Scan for the cell matching the given text and deliver its (x, y) coordinate at center. 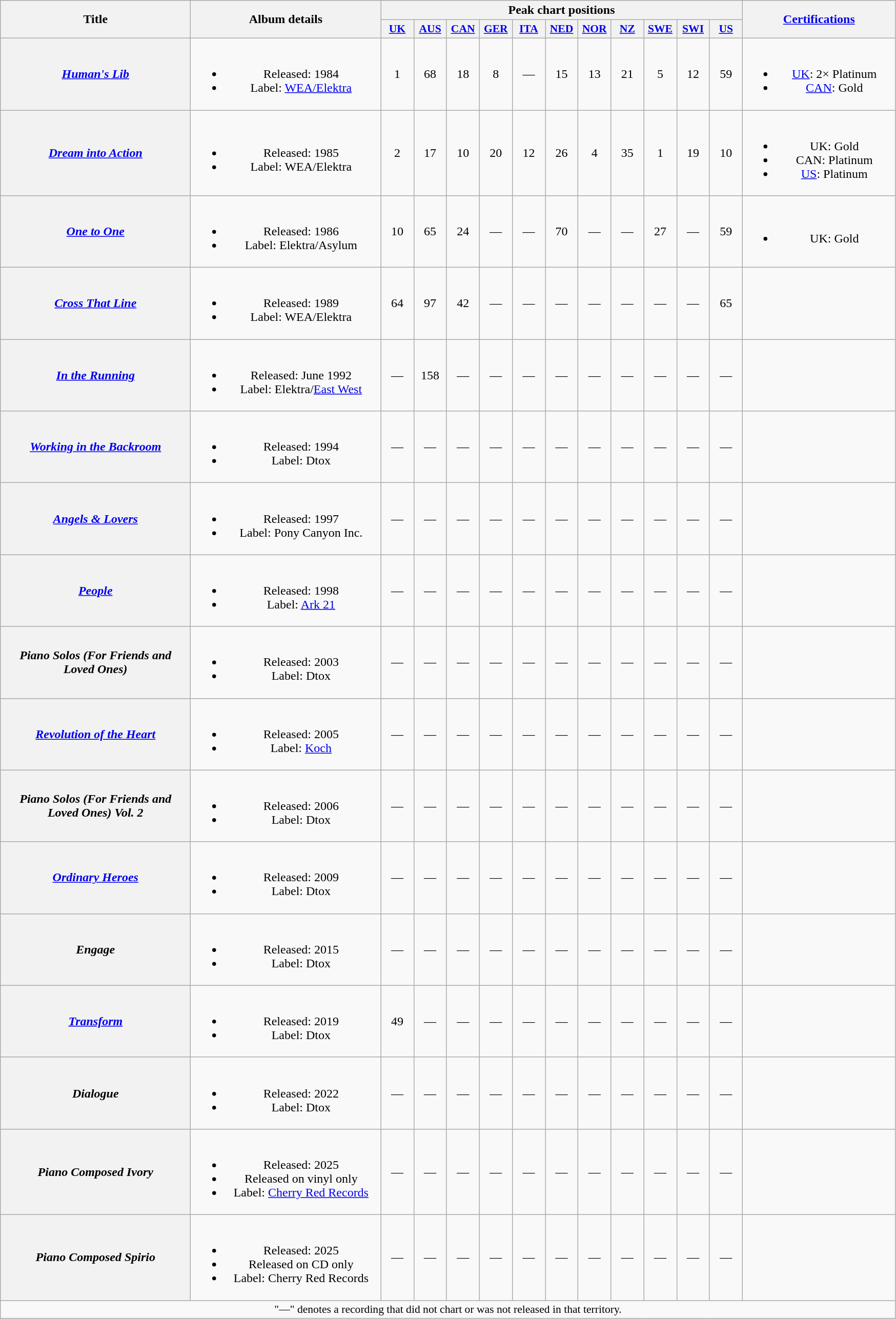
NED (562, 29)
UK: Gold (819, 232)
5 (660, 74)
49 (397, 1021)
Released: 2025Released on vinyl onlyLabel: Cherry Red Records (286, 1172)
Released: 1997Label: Pony Canyon Inc. (286, 519)
Released: 1998Label: Ark 21 (286, 591)
Working in the Backroom (95, 447)
Released: 2015Label: Dtox (286, 949)
Released: 2006Label: Dtox (286, 806)
18 (463, 74)
Cross That Line (95, 303)
US (726, 29)
Piano Composed Ivory (95, 1172)
Title (95, 19)
68 (430, 74)
Transform (95, 1021)
Peak chart positions (562, 10)
"—" denotes a recording that did not chart or was not released in that territory. (448, 1309)
19 (693, 153)
Released: 1985Label: WEA/Elektra (286, 153)
In the Running (95, 375)
13 (595, 74)
SWI (693, 29)
158 (430, 375)
Released: 1994Label: Dtox (286, 447)
17 (430, 153)
Album details (286, 19)
Released: 2003Label: Dtox (286, 662)
Released: 1986Label: Elektra/Asylum (286, 232)
UK: 2× PlatinumCAN: Gold (819, 74)
26 (562, 153)
Piano Solos (For Friends and Loved Ones) Vol. 2 (95, 806)
GER (496, 29)
35 (627, 153)
4 (595, 153)
CAN (463, 29)
15 (562, 74)
Certifications (819, 19)
AUS (430, 29)
SWE (660, 29)
Released: 1984Label: WEA/Elektra (286, 74)
8 (496, 74)
24 (463, 232)
ITA (528, 29)
Released: 2009Label: Dtox (286, 878)
Piano Solos (For Friends and Loved Ones) (95, 662)
2 (397, 153)
27 (660, 232)
NOR (595, 29)
Revolution of the Heart (95, 734)
Ordinary Heroes (95, 878)
UK (397, 29)
Released: 1989Label: WEA/Elektra (286, 303)
Human's Lib (95, 74)
70 (562, 232)
Released: 2019Label: Dtox (286, 1021)
42 (463, 303)
Released: 2025Released on CD onlyLabel: Cherry Red Records (286, 1257)
64 (397, 303)
Dialogue (95, 1093)
Released: 2005Label: Koch (286, 734)
20 (496, 153)
UK: GoldCAN: PlatinumUS: Platinum (819, 153)
Piano Composed Spirio (95, 1257)
Released: 2022Label: Dtox (286, 1093)
Angels & Lovers (95, 519)
Dream into Action (95, 153)
One to One (95, 232)
Released: June 1992Label: Elektra/East West (286, 375)
Engage (95, 949)
NZ (627, 29)
21 (627, 74)
97 (430, 303)
People (95, 591)
